Extract the [x, y] coordinate from the center of the cell holding the provided text.  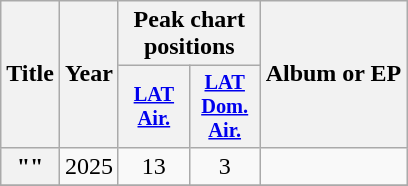
"" [30, 166]
Year [88, 74]
2025 [88, 166]
Album or EP [334, 74]
Title [30, 74]
LATAir. [154, 107]
Peak chart positions [189, 34]
13 [154, 166]
3 [224, 166]
LATDom.Air. [224, 107]
